Return the (X, Y) coordinate for the center point of the cell that contains the specified text.  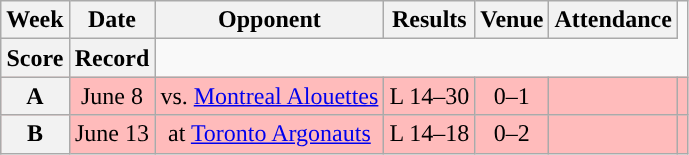
Results (430, 20)
Venue (512, 20)
B (35, 134)
L 14–18 (430, 134)
at Toronto Argonauts (270, 134)
vs. Montreal Alouettes (270, 96)
Date (112, 20)
L 14–30 (430, 96)
A (35, 96)
0–1 (512, 96)
Week (35, 20)
Opponent (270, 20)
June 8 (112, 96)
Score (35, 58)
Record (112, 58)
Attendance (613, 20)
June 13 (112, 134)
0–2 (512, 134)
